Return the (X, Y) coordinate for the center point of the cell that contains the specified text.  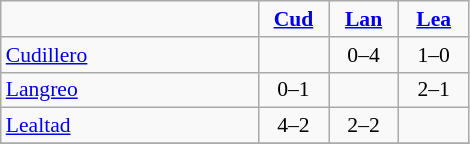
Cudillero (130, 55)
Lealtad (130, 126)
Lan (363, 19)
4–2 (293, 126)
Langreo (130, 90)
0–4 (363, 55)
Cud (293, 19)
0–1 (293, 90)
Lea (434, 19)
2–1 (434, 90)
1–0 (434, 55)
2–2 (363, 126)
